Return the (X, Y) coordinate for the center point of the cell that contains the specified text.  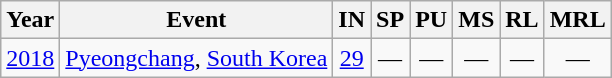
RL (522, 20)
29 (352, 58)
SP (390, 20)
IN (352, 20)
2018 (30, 58)
Year (30, 20)
MS (476, 20)
Event (196, 20)
MRL (578, 20)
Pyeongchang, South Korea (196, 58)
PU (432, 20)
